For the text-containing cell, return its midpoint in (X, Y) coordinate format. 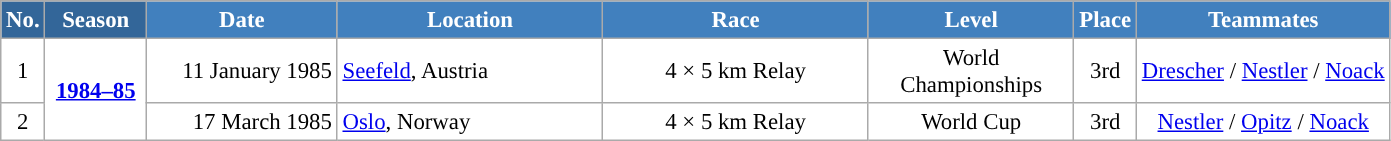
2 (23, 122)
Race (736, 20)
World Cup (971, 122)
Teammates (1263, 20)
Oslo, Norway (470, 122)
Nestler / Opitz / Noack (1263, 122)
Level (971, 20)
1984–85 (96, 90)
Date (242, 20)
17 March 1985 (242, 122)
World Championships (971, 72)
No. (23, 20)
11 January 1985 (242, 72)
Drescher / Nestler / Noack (1263, 72)
Location (470, 20)
Season (96, 20)
1 (23, 72)
Seefeld, Austria (470, 72)
Place (1105, 20)
